Scan for the cell matching the given text and deliver its (X, Y) coordinate at center. 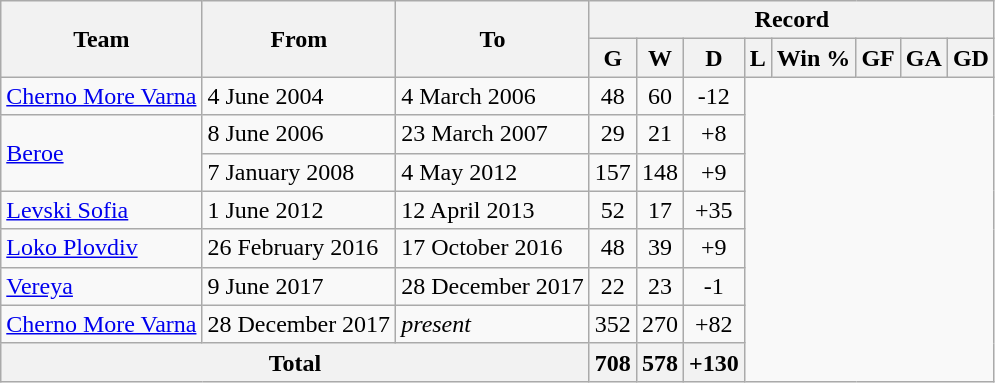
D (714, 58)
352 (612, 324)
12 April 2013 (493, 210)
W (660, 58)
17 (660, 210)
4 March 2006 (493, 96)
23 (660, 286)
Loko Plovdiv (102, 248)
29 (612, 134)
+82 (714, 324)
To (493, 39)
Levski Sofia (102, 210)
Total (296, 362)
4 June 2004 (299, 96)
4 May 2012 (493, 172)
60 (660, 96)
+8 (714, 134)
708 (612, 362)
+130 (714, 362)
L (758, 58)
17 October 2016 (493, 248)
39 (660, 248)
-1 (714, 286)
157 (612, 172)
Team (102, 39)
G (612, 58)
Win % (814, 58)
Vereya (102, 286)
From (299, 39)
-12 (714, 96)
21 (660, 134)
8 June 2006 (299, 134)
26 February 2016 (299, 248)
52 (612, 210)
GD (970, 58)
270 (660, 324)
22 (612, 286)
9 June 2017 (299, 286)
1 June 2012 (299, 210)
23 March 2007 (493, 134)
GA (924, 58)
7 January 2008 (299, 172)
+35 (714, 210)
578 (660, 362)
148 (660, 172)
Record (792, 20)
GF (878, 58)
present (493, 324)
Beroe (102, 153)
